Identify which cell holds the provided text, then report its (x, y) central coordinate. 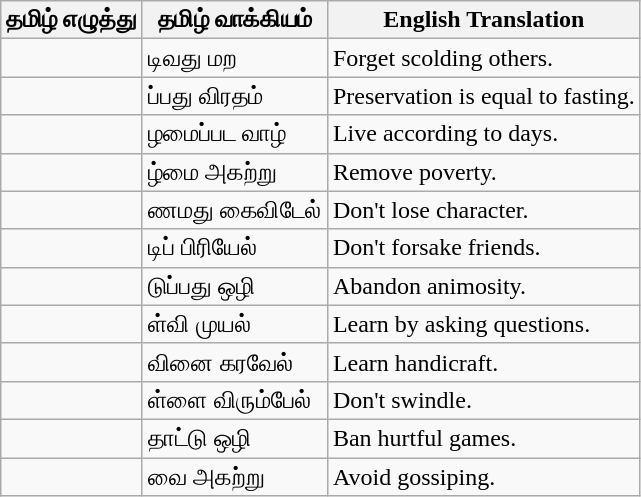
தமிழ் வாக்கியம் (234, 20)
English Translation (484, 20)
Ban hurtful games. (484, 438)
Remove poverty. (484, 172)
டிப் பிரியேல் (234, 248)
Abandon animosity. (484, 286)
Don't lose character. (484, 210)
ப்பது விரதம் (234, 96)
Don't swindle. (484, 400)
Preservation is equal to fasting. (484, 96)
தமிழ் எழுத்து (72, 20)
டிவது மற (234, 58)
Don't forsake friends. (484, 248)
Learn handicraft. (484, 362)
ழமைப்பட வாழ் (234, 134)
Avoid gossiping. (484, 477)
தாட்டு ஒழி (234, 438)
ள்வி முயல் (234, 324)
ள்ளை விரும்பேல் (234, 400)
Learn by asking questions. (484, 324)
வினை கரவேல் (234, 362)
டுப்பது ஒழி (234, 286)
ழ்மை அகற்று (234, 172)
Forget scolding others. (484, 58)
ணமது கைவிடேல் (234, 210)
Live according to days. (484, 134)
வை அகற்று (234, 477)
